Capture the cell that displays the provided text and extract its (X, Y) central coordinate. 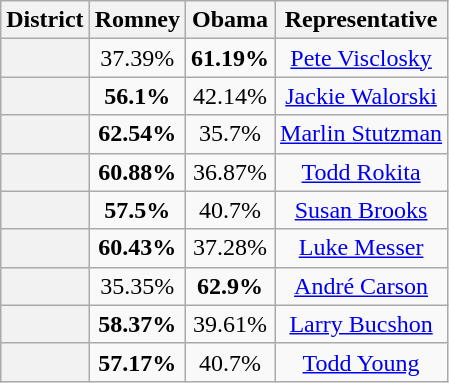
André Carson (362, 286)
56.1% (137, 96)
Pete Visclosky (362, 58)
36.87% (230, 172)
Jackie Walorski (362, 96)
Romney (137, 20)
57.17% (137, 362)
Susan Brooks (362, 210)
61.19% (230, 58)
35.7% (230, 134)
Todd Rokita (362, 172)
Marlin Stutzman (362, 134)
39.61% (230, 324)
60.88% (137, 172)
57.5% (137, 210)
60.43% (137, 248)
Representative (362, 20)
Todd Young (362, 362)
Larry Bucshon (362, 324)
District (45, 20)
37.39% (137, 58)
Obama (230, 20)
62.54% (137, 134)
35.35% (137, 286)
58.37% (137, 324)
42.14% (230, 96)
37.28% (230, 248)
Luke Messer (362, 248)
62.9% (230, 286)
